For the text-containing cell, return its midpoint in (X, Y) coordinate format. 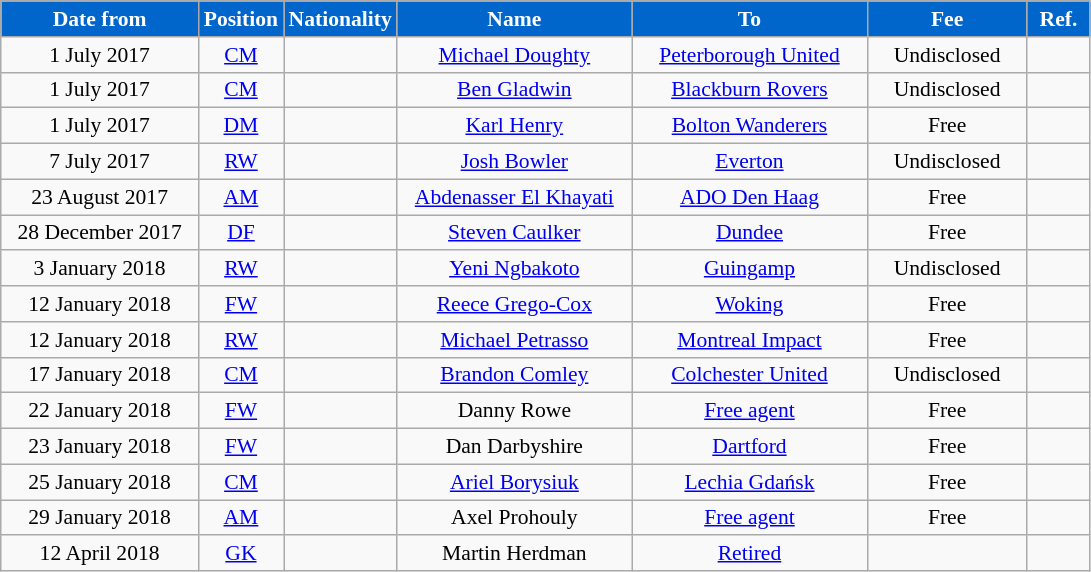
Lechia Gdańsk (750, 482)
28 December 2017 (100, 233)
DF (240, 233)
Guingamp (750, 269)
Colchester United (750, 375)
Retired (750, 554)
23 January 2018 (100, 447)
Brandon Comley (514, 375)
Blackburn Rovers (750, 90)
Position (240, 19)
Karl Henry (514, 126)
Name (514, 19)
Martin Herdman (514, 554)
3 January 2018 (100, 269)
Woking (750, 304)
Axel Prohouly (514, 518)
Dundee (750, 233)
GK (240, 554)
Peterborough United (750, 55)
12 April 2018 (100, 554)
Bolton Wanderers (750, 126)
23 August 2017 (100, 197)
29 January 2018 (100, 518)
Dan Darbyshire (514, 447)
Nationality (340, 19)
17 January 2018 (100, 375)
Ref. (1058, 19)
Reece Grego-Cox (514, 304)
Dartford (750, 447)
Steven Caulker (514, 233)
ADO Den Haag (750, 197)
Ben Gladwin (514, 90)
Fee (947, 19)
Everton (750, 162)
25 January 2018 (100, 482)
Date from (100, 19)
To (750, 19)
7 July 2017 (100, 162)
Yeni Ngbakoto (514, 269)
Montreal Impact (750, 340)
Michael Doughty (514, 55)
Michael Petrasso (514, 340)
Abdenasser El Khayati (514, 197)
DM (240, 126)
Ariel Borysiuk (514, 482)
Danny Rowe (514, 411)
Josh Bowler (514, 162)
22 January 2018 (100, 411)
